From the cell containing the given text, extract its center point as (X, Y) coordinate. 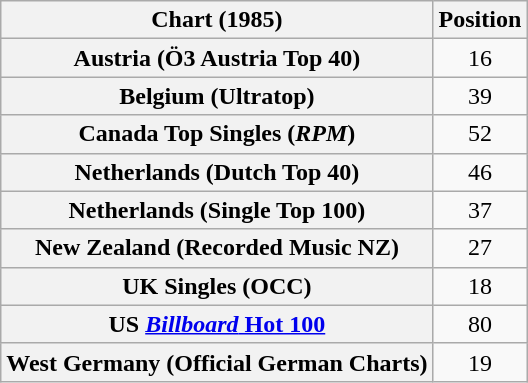
Canada Top Singles (RPM) (217, 134)
37 (480, 210)
US Billboard Hot 100 (217, 324)
46 (480, 172)
52 (480, 134)
Chart (1985) (217, 20)
16 (480, 58)
18 (480, 286)
39 (480, 96)
Belgium (Ultratop) (217, 96)
19 (480, 362)
Austria (Ö3 Austria Top 40) (217, 58)
Netherlands (Single Top 100) (217, 210)
80 (480, 324)
Position (480, 20)
New Zealand (Recorded Music NZ) (217, 248)
UK Singles (OCC) (217, 286)
Netherlands (Dutch Top 40) (217, 172)
27 (480, 248)
West Germany (Official German Charts) (217, 362)
